From the cell containing the given text, extract its center point as [X, Y] coordinate. 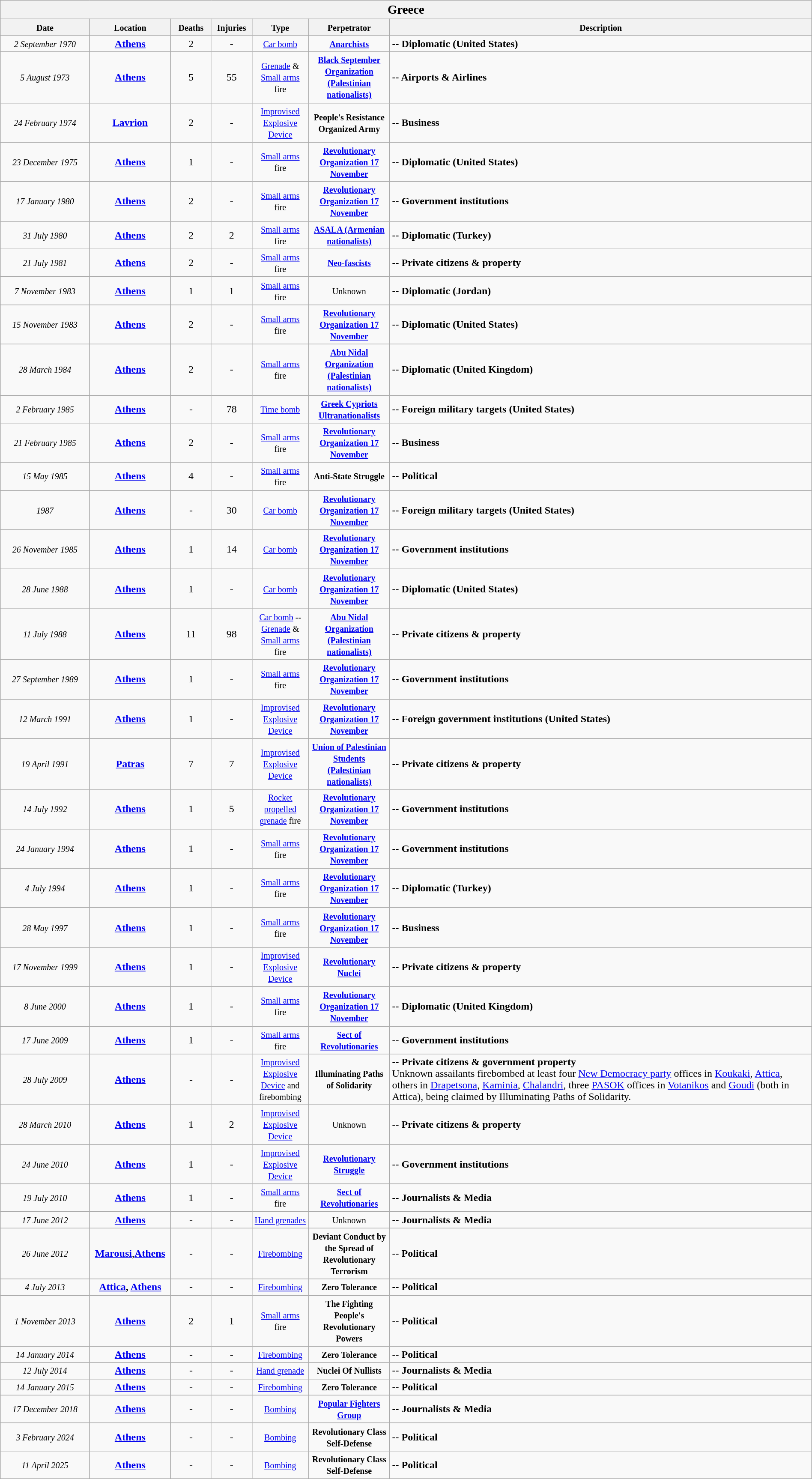
11 [191, 634]
30 [231, 510]
11 April 2025 [45, 1465]
Type [280, 27]
28 March 2010 [45, 1125]
15 November 1983 [45, 324]
Neo-fascists [349, 263]
2 September 1970 [45, 44]
Revolutionary Nuclei [349, 967]
19 April 1991 [45, 764]
Attica, Athens [130, 1287]
Perpetrator [349, 27]
31 July 1980 [45, 235]
Deviant Conduct by the Spread of Revolutionary Terrorism [349, 1253]
Lavrion [130, 123]
-- Airports & Airlines [600, 77]
-- Diplomatic (Jordan) [600, 290]
4 [191, 476]
7 November 1983 [45, 290]
14 January 2014 [45, 1354]
4 July 1994 [45, 888]
4 July 2013 [45, 1287]
17 June 2012 [45, 1220]
Rocket propelled grenade fire [280, 809]
12 March 1991 [45, 719]
17 January 1980 [45, 201]
21 February 1985 [45, 443]
1987 [45, 510]
Hand grenade [280, 1371]
5 August 1973 [45, 77]
28 March 1984 [45, 369]
21 July 1981 [45, 263]
3 February 2024 [45, 1437]
55 [231, 77]
1 November 2013 [45, 1321]
Revolutionary Struggle [349, 1164]
15 May 1985 [45, 476]
26 June 2012 [45, 1253]
24 January 1994 [45, 849]
Union of Palestinian Students (Palestinian nationalists) [349, 764]
78 [231, 409]
Anarchists [349, 44]
Date [45, 27]
12 July 2014 [45, 1371]
98 [231, 634]
14 July 1992 [45, 809]
Patras [130, 764]
17 November 1999 [45, 967]
Popular Fighters Group [349, 1409]
27 September 1989 [45, 679]
Illuminating Paths of Solidarity [349, 1079]
Black September Organization (Palestinian nationalists) [349, 77]
2 February 1985 [45, 409]
Hand grenades [280, 1220]
26 November 1985 [45, 550]
Location [130, 27]
28 June 1988 [45, 589]
28 July 2009 [45, 1079]
Anti-State Struggle [349, 476]
14 January 2015 [45, 1387]
Description [600, 27]
Nuclei Of Nullists [349, 1371]
Greek Cypriots Ultranationalists [349, 409]
17 June 2009 [45, 1040]
-- Foreign government institutions (United States) [600, 719]
Injuries [231, 27]
11 July 1988 [45, 634]
The Fighting People's Revolutionary Powers [349, 1321]
Improvised Explosive Device and firebombing [280, 1079]
8 June 2000 [45, 1006]
Deaths [191, 27]
ASALA (Armenian nationalists) [349, 235]
People's Resistance Organized Army [349, 123]
24 June 2010 [45, 1164]
28 May 1997 [45, 927]
Car bomb -- Grenade & Small arms fire [280, 634]
23 December 1975 [45, 162]
Marousi,Athens [130, 1253]
Grenade & Small arms fire [280, 77]
24 February 1974 [45, 123]
Greece [406, 10]
17 December 2018 [45, 1409]
Time bomb [280, 409]
19 July 2010 [45, 1198]
14 [231, 550]
